For the text-containing cell, return its midpoint in [X, Y] coordinate format. 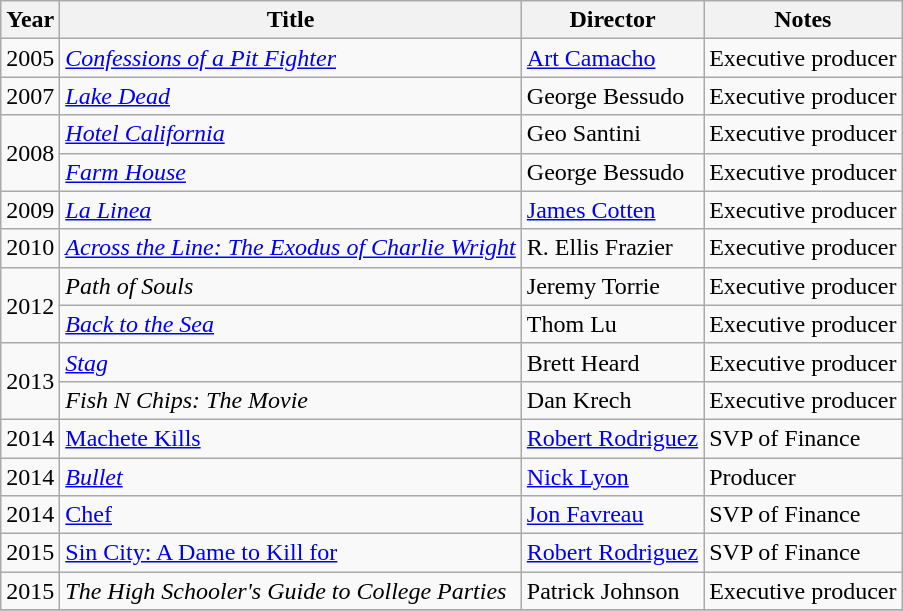
Producer [803, 477]
2010 [30, 248]
Patrick Johnson [612, 591]
2009 [30, 210]
Fish N Chips: The Movie [290, 400]
2008 [30, 153]
Confessions of a Pit Fighter [290, 58]
Hotel California [290, 134]
Across the Line: The Exodus of Charlie Wright [290, 248]
2007 [30, 96]
Title [290, 20]
Lake Dead [290, 96]
Thom Lu [612, 324]
Jeremy Torrie [612, 286]
2013 [30, 381]
Path of Souls [290, 286]
Back to the Sea [290, 324]
Brett Heard [612, 362]
Chef [290, 515]
Notes [803, 20]
Jon Favreau [612, 515]
The High Schooler's Guide to College Parties [290, 591]
Bullet [290, 477]
2005 [30, 58]
R. Ellis Frazier [612, 248]
Art Camacho [612, 58]
La Linea [290, 210]
Director [612, 20]
Geo Santini [612, 134]
Year [30, 20]
Dan Krech [612, 400]
James Cotten [612, 210]
2012 [30, 305]
Sin City: A Dame to Kill for [290, 553]
Farm House [290, 172]
Machete Kills [290, 438]
Stag [290, 362]
Nick Lyon [612, 477]
